Return the (x, y) coordinate for the center point of the cell that contains the specified text.  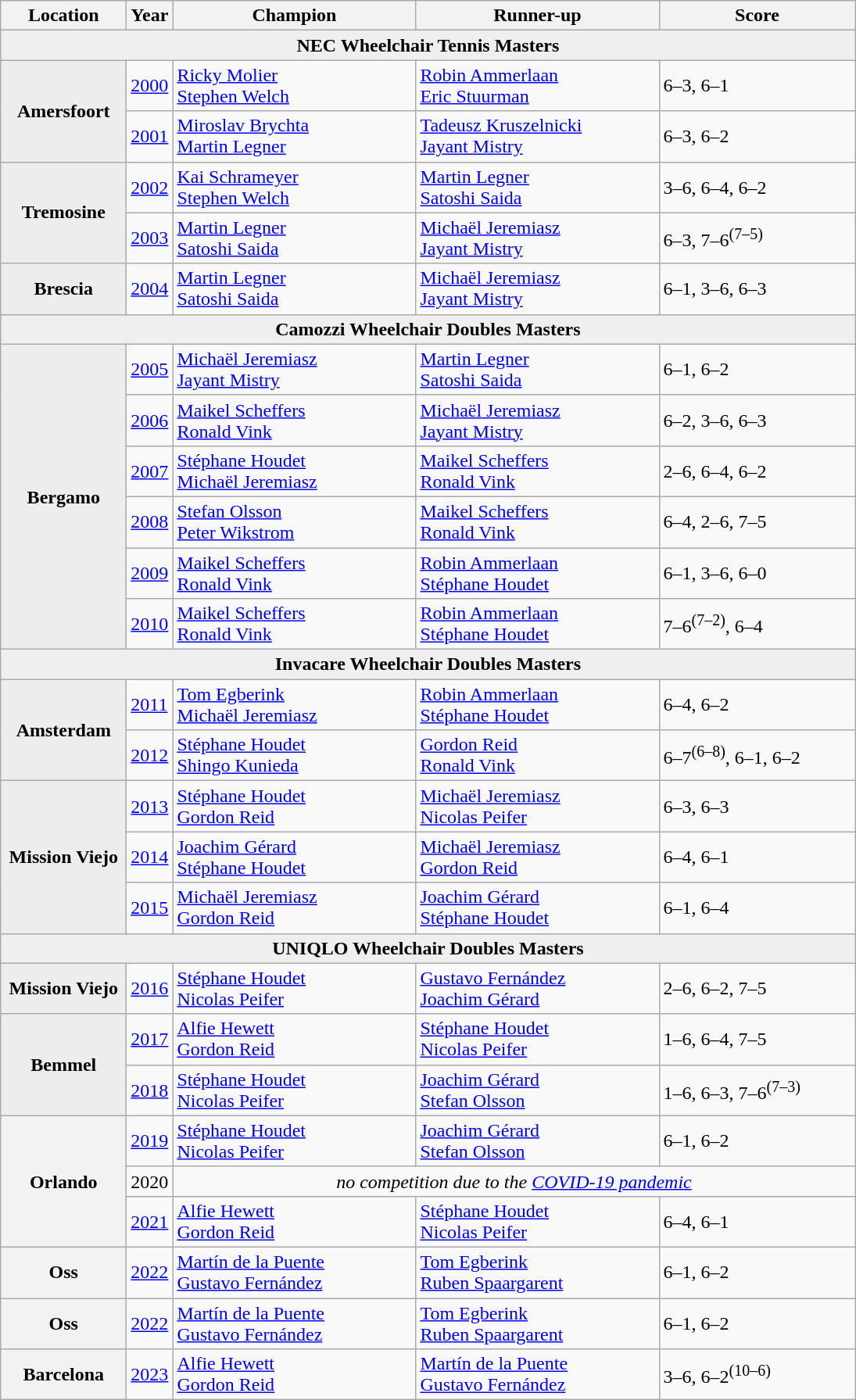
2002 (150, 188)
6–1, 3–6, 6–0 (757, 572)
6–3, 6–1 (757, 86)
Amersfoort (64, 111)
6–1, 3–6, 6–3 (757, 289)
1–6, 6–4, 7–5 (757, 1040)
2013 (150, 807)
Stéphane Houdet Shingo Kunieda (294, 755)
Bergamo (64, 496)
3–6, 6–2(10–6) (757, 1374)
Runner-up (538, 16)
2003 (150, 238)
Stéphane Houdet Gordon Reid (294, 807)
1–6, 6–3, 7–6(7–3) (757, 1090)
Michaël Jeremiasz Nicolas Peifer (538, 807)
Year (150, 16)
2023 (150, 1374)
2018 (150, 1090)
Kai Schrameyer Stephen Welch (294, 188)
6–4, 6–2 (757, 705)
Robin Ammerlaan Eric Stuurman (538, 86)
Stefan Olsson Peter Wikstrom (294, 522)
UNIQLO Wheelchair Doubles Masters (428, 948)
2020 (150, 1181)
Barcelona (64, 1374)
2010 (150, 624)
2017 (150, 1040)
6–4, 2–6, 7–5 (757, 522)
2019 (150, 1141)
2014 (150, 857)
Tom Egberink Michaël Jeremiasz (294, 705)
6–7(6–8), 6–1, 6–2 (757, 755)
6–2, 3–6, 6–3 (757, 421)
6–3, 6–3 (757, 807)
2006 (150, 421)
NEC Wheelchair Tennis Masters (428, 45)
Gordon Reid Ronald Vink (538, 755)
6–1, 6–4 (757, 908)
6–3, 6–2 (757, 136)
2008 (150, 522)
2021 (150, 1221)
2004 (150, 289)
2012 (150, 755)
Brescia (64, 289)
no competition due to the COVID-19 pandemic (514, 1181)
Tremosine (64, 213)
2005 (150, 369)
2007 (150, 471)
Stéphane Houdet Michaël Jeremiasz (294, 471)
Orlando (64, 1181)
Bemmel (64, 1065)
2016 (150, 988)
2015 (150, 908)
Invacare Wheelchair Doubles Masters (428, 664)
Amsterdam (64, 730)
Ricky Molier Stephen Welch (294, 86)
2011 (150, 705)
Camozzi Wheelchair Doubles Masters (428, 329)
2009 (150, 572)
2–6, 6–2, 7–5 (757, 988)
Tadeusz Kruszelnicki Jayant Mistry (538, 136)
2000 (150, 86)
2–6, 6–4, 6–2 (757, 471)
7–6(7–2), 6–4 (757, 624)
Gustavo Fernández Joachim Gérard (538, 988)
2001 (150, 136)
3–6, 6–4, 6–2 (757, 188)
Location (64, 16)
Miroslav Brychta Martin Legner (294, 136)
Champion (294, 16)
6–3, 7–6(7–5) (757, 238)
Score (757, 16)
